Determine the [x, y] coordinate at the center of the cell enclosing the given text.  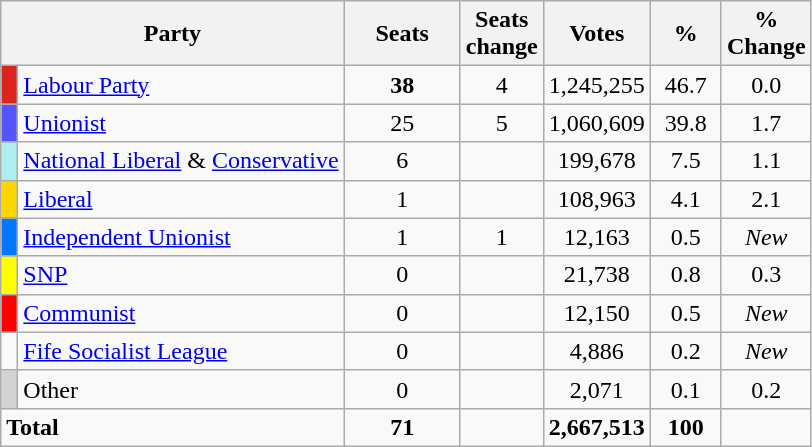
0.1 [686, 389]
4,886 [596, 351]
1.7 [766, 123]
Other [181, 389]
108,963 [596, 199]
0.0 [766, 85]
2.1 [766, 199]
Unionist [181, 123]
46.7 [686, 85]
100 [686, 427]
SNP [181, 275]
4.1 [686, 199]
1,245,255 [596, 85]
2,667,513 [596, 427]
1,060,609 [596, 123]
Fife Socialist League [181, 351]
2,071 [596, 389]
4 [502, 85]
% Change [766, 34]
Party [172, 34]
12,150 [596, 313]
199,678 [596, 161]
6 [402, 161]
National Liberal & Conservative [181, 161]
12,163 [596, 237]
7.5 [686, 161]
71 [402, 427]
Votes [596, 34]
25 [402, 123]
Total [172, 427]
Independent Unionist [181, 237]
0.3 [766, 275]
Seats change [502, 34]
Seats [402, 34]
21,738 [596, 275]
Labour Party [181, 85]
% [686, 34]
0.8 [686, 275]
38 [402, 85]
1.1 [766, 161]
39.8 [686, 123]
5 [502, 123]
Liberal [181, 199]
Communist [181, 313]
